Return the [x, y] coordinate for the center point of the cell that contains the specified text.  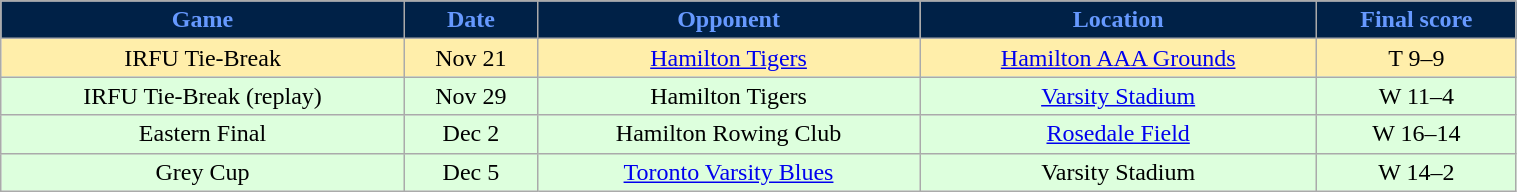
Game [203, 20]
Nov 21 [470, 58]
Opponent [728, 20]
Nov 29 [470, 96]
Final score [1416, 20]
Dec 5 [470, 172]
Date [470, 20]
Eastern Final [203, 134]
Toronto Varsity Blues [728, 172]
W 16–14 [1416, 134]
Rosedale Field [1118, 134]
IRFU Tie-Break [203, 58]
T 9–9 [1416, 58]
Grey Cup [203, 172]
Hamilton Rowing Club [728, 134]
IRFU Tie-Break (replay) [203, 96]
W 14–2 [1416, 172]
Location [1118, 20]
Dec 2 [470, 134]
Hamilton AAA Grounds [1118, 58]
W 11–4 [1416, 96]
